Capture the cell that displays the provided text and extract its (X, Y) central coordinate. 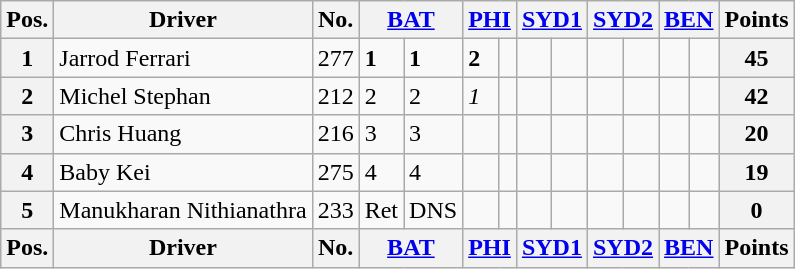
DNS (434, 210)
Manukharan Nithianathra (183, 210)
Chris Huang (183, 134)
Ret (381, 210)
45 (756, 58)
42 (756, 96)
0 (756, 210)
5 (28, 210)
275 (336, 172)
20 (756, 134)
Michel Stephan (183, 96)
Jarrod Ferrari (183, 58)
277 (336, 58)
233 (336, 210)
Baby Kei (183, 172)
212 (336, 96)
19 (756, 172)
216 (336, 134)
